Determine the (X, Y) coordinate at the center of the cell enclosing the given text.  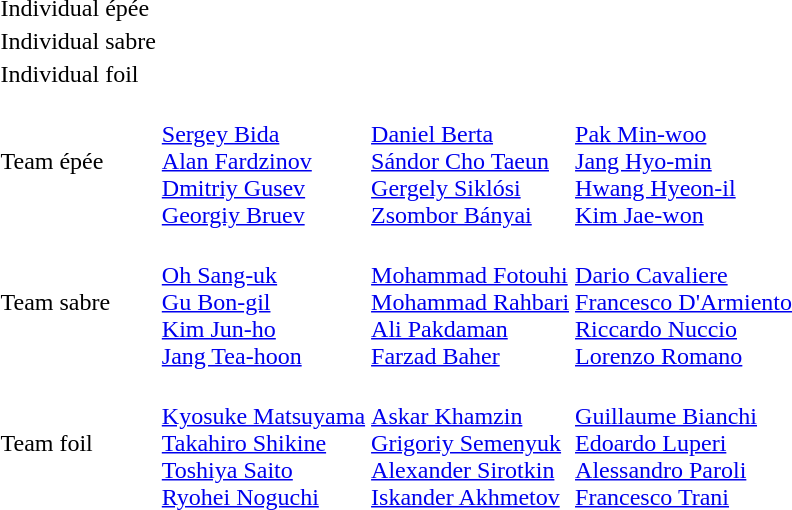
Oh Sang-ukGu Bon-gilKim Jun-hoJang Tea-hoon (263, 302)
Sergey BidaAlan FardzinovDmitriy GusevGeorgiy Bruev (263, 161)
Mohammad FotouhiMohammad RahbariAli PakdamanFarzad Baher (470, 302)
Daniel BertaSándor Cho TaeunGergely SiklósiZsombor Bányai (470, 161)
